Detect which cell encompasses the target text, then output its [X, Y] center coordinate. 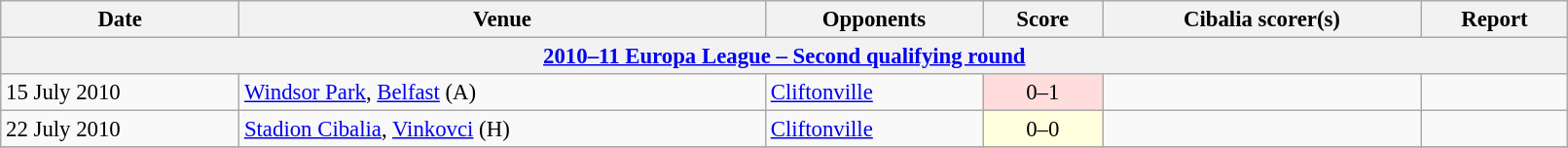
0–0 [1043, 129]
Windsor Park, Belfast (A) [502, 92]
15 July 2010 [121, 92]
Stadion Cibalia, Vinkovci (H) [502, 129]
Opponents [874, 19]
Venue [502, 19]
Cibalia scorer(s) [1261, 19]
2010–11 Europa League – Second qualifying round [784, 56]
0–1 [1043, 92]
Report [1495, 19]
22 July 2010 [121, 129]
Date [121, 19]
Score [1043, 19]
